Find where the given text appears and provide that cell's center as [x, y] coordinate. 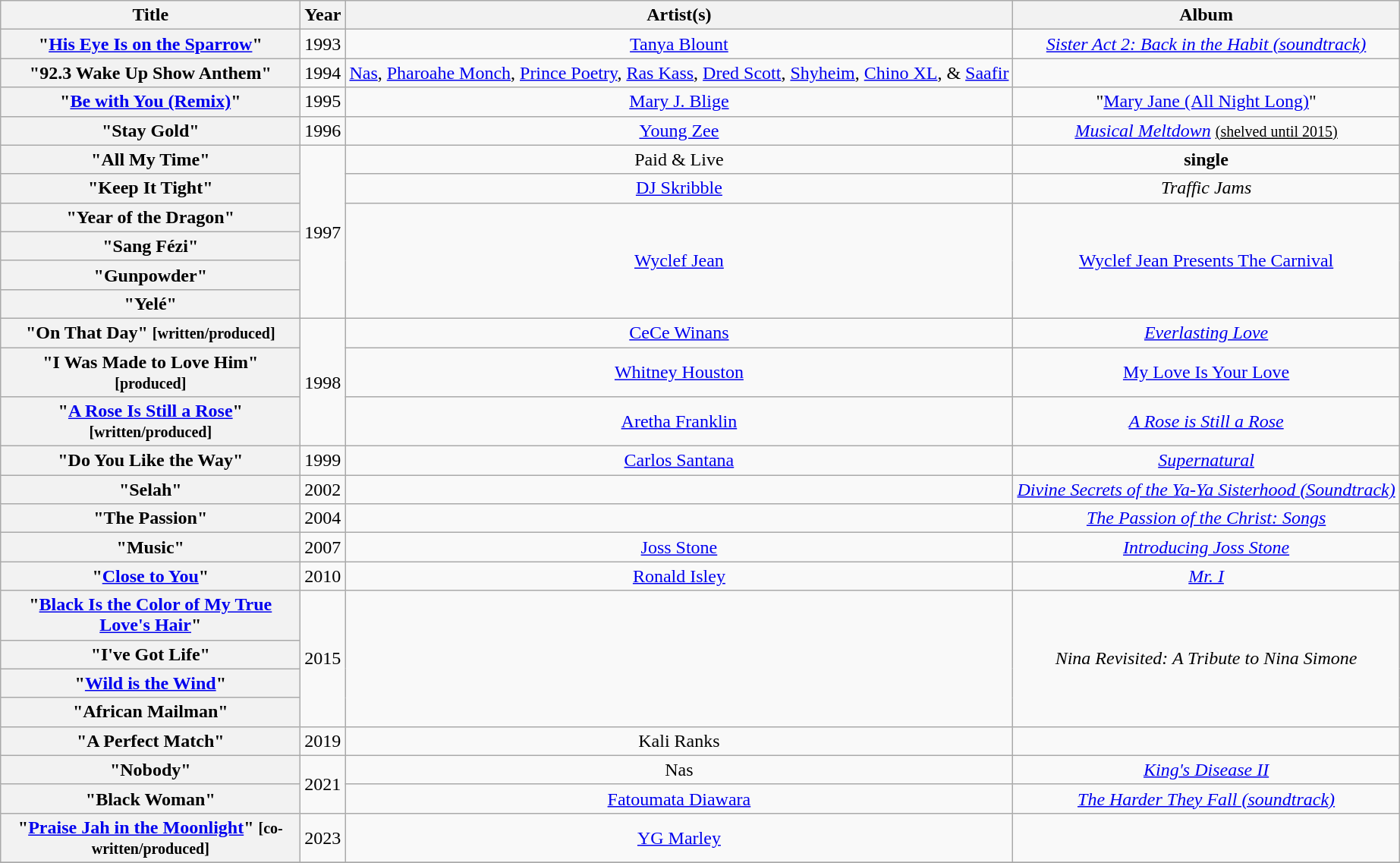
1995 [323, 102]
Nas, Pharoahe Monch, Prince Poetry, Ras Kass, Dred Scott, Shyheim, Chino XL, & Saafir [679, 73]
1998 [323, 382]
Everlasting Love [1207, 332]
Artist(s) [679, 15]
A Rose is Still a Rose [1207, 422]
Whitney Houston [679, 372]
2002 [323, 490]
Mary J. Blige [679, 102]
Title [150, 15]
1993 [323, 44]
"Wild is the Wind" [150, 683]
Introducing Joss Stone [1207, 547]
CeCe Winans [679, 332]
"Selah" [150, 490]
1994 [323, 73]
"Do You Like the Way" [150, 461]
Carlos Santana [679, 461]
"On That Day" [written/produced] [150, 332]
2004 [323, 518]
"Keep It Tight" [150, 188]
Wyclef Jean [679, 260]
The Harder They Fall (soundtrack) [1207, 798]
2015 [323, 659]
"A Perfect Match" [150, 741]
2019 [323, 741]
Traffic Jams [1207, 188]
2007 [323, 547]
Paid & Live [679, 159]
Sister Act 2: Back in the Habit (soundtrack) [1207, 44]
My Love Is Your Love [1207, 372]
"A Rose Is Still a Rose" [written/produced] [150, 422]
YG Marley [679, 838]
1997 [323, 231]
Nas [679, 770]
Aretha Franklin [679, 422]
Supernatural [1207, 461]
King's Disease II [1207, 770]
"I Was Made to Love Him" [produced] [150, 372]
2021 [323, 784]
DJ Skribble [679, 188]
"His Eye Is on the Sparrow" [150, 44]
"Sang Fézi" [150, 246]
"Close to You" [150, 576]
Ronald Isley [679, 576]
Mr. I [1207, 576]
"Nobody" [150, 770]
"The Passion" [150, 518]
Divine Secrets of the Ya-Ya Sisterhood (Soundtrack) [1207, 490]
"African Mailman" [150, 712]
"Mary Jane (All Night Long)" [1207, 102]
"Gunpowder" [150, 275]
Fatoumata Diawara [679, 798]
The Passion of the Christ: Songs [1207, 518]
"Music" [150, 547]
"Year of the Dragon" [150, 217]
"I've Got Life" [150, 654]
2010 [323, 576]
"Stay Gold" [150, 131]
Album [1207, 15]
"Black Is the Color of My True Love's Hair" [150, 615]
Joss Stone [679, 547]
Young Zee [679, 131]
Wyclef Jean Presents The Carnival [1207, 260]
Nina Revisited: A Tribute to Nina Simone [1207, 659]
"Yelé" [150, 304]
"92.3 Wake Up Show Anthem" [150, 73]
"Praise Jah in the Moonlight" [co-written/produced] [150, 838]
"Be with You (Remix)" [150, 102]
1996 [323, 131]
Musical Meltdown (shelved until 2015) [1207, 131]
2023 [323, 838]
Year [323, 15]
Kali Ranks [679, 741]
"Black Woman" [150, 798]
1999 [323, 461]
single [1207, 159]
Tanya Blount [679, 44]
"All My Time" [150, 159]
